Locate the cell with the specified text and output its [X, Y] center coordinate. 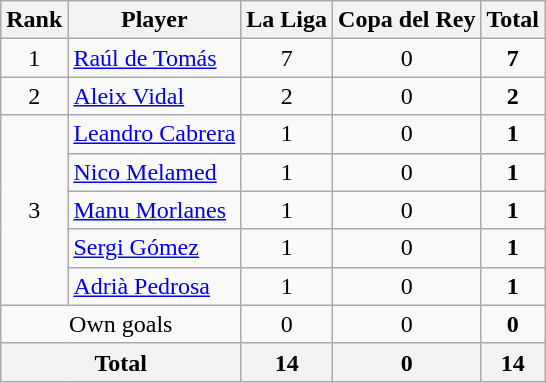
Nico Melamed [154, 172]
Aleix Vidal [154, 96]
Copa del Rey [407, 20]
La Liga [287, 20]
Manu Morlanes [154, 210]
Player [154, 20]
Own goals [121, 324]
Raúl de Tomás [154, 58]
3 [34, 210]
Adrià Pedrosa [154, 286]
Rank [34, 20]
Leandro Cabrera [154, 134]
Sergi Gómez [154, 248]
